From the cell containing the given text, extract its center point as (X, Y) coordinate. 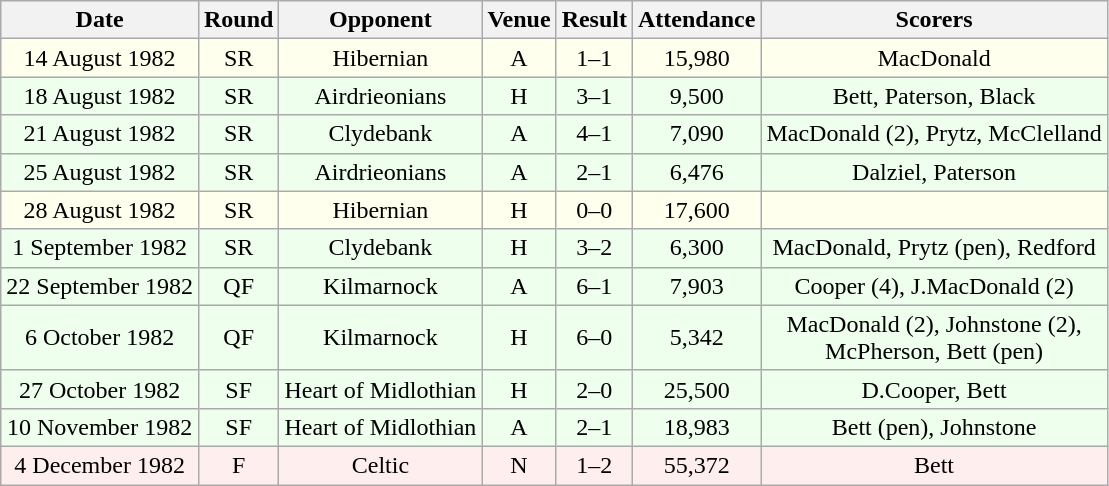
Bett, Paterson, Black (934, 96)
Cooper (4), J.MacDonald (2) (934, 286)
MacDonald (2), Johnstone (2),McPherson, Bett (pen) (934, 338)
3–2 (594, 248)
6–0 (594, 338)
Bett (934, 465)
1–1 (594, 58)
2–0 (594, 389)
6,300 (697, 248)
55,372 (697, 465)
MacDonald, Prytz (pen), Redford (934, 248)
28 August 1982 (100, 210)
1 September 1982 (100, 248)
7,090 (697, 134)
Bett (pen), Johnstone (934, 427)
6 October 1982 (100, 338)
D.Cooper, Bett (934, 389)
9,500 (697, 96)
5,342 (697, 338)
Date (100, 20)
14 August 1982 (100, 58)
25,500 (697, 389)
18,983 (697, 427)
21 August 1982 (100, 134)
1–2 (594, 465)
Scorers (934, 20)
6,476 (697, 172)
Opponent (380, 20)
18 August 1982 (100, 96)
Dalziel, Paterson (934, 172)
MacDonald (934, 58)
10 November 1982 (100, 427)
Venue (519, 20)
25 August 1982 (100, 172)
7,903 (697, 286)
17,600 (697, 210)
4 December 1982 (100, 465)
22 September 1982 (100, 286)
Attendance (697, 20)
4–1 (594, 134)
Round (238, 20)
3–1 (594, 96)
0–0 (594, 210)
Celtic (380, 465)
MacDonald (2), Prytz, McClelland (934, 134)
15,980 (697, 58)
F (238, 465)
27 October 1982 (100, 389)
N (519, 465)
6–1 (594, 286)
Result (594, 20)
